Identify which cell holds the provided text, then report its (X, Y) central coordinate. 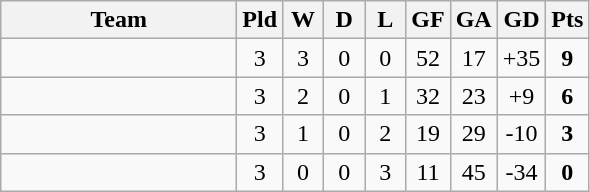
Pld (260, 20)
Pts (568, 20)
52 (428, 58)
17 (474, 58)
W (304, 20)
45 (474, 172)
11 (428, 172)
GF (428, 20)
+9 (522, 96)
29 (474, 134)
Team (119, 20)
GD (522, 20)
-34 (522, 172)
GA (474, 20)
9 (568, 58)
23 (474, 96)
6 (568, 96)
-10 (522, 134)
19 (428, 134)
+35 (522, 58)
32 (428, 96)
L (386, 20)
D (344, 20)
